Output the [X, Y] coordinate of the center of the cell containing the given text.  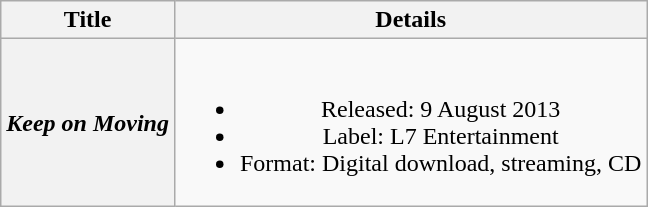
Details [410, 20]
Released: 9 August 2013Label: L7 EntertainmentFormat: Digital download, streaming, CD [410, 122]
Keep on Moving [88, 122]
Title [88, 20]
